Identify which cell holds the provided text, then report its (x, y) central coordinate. 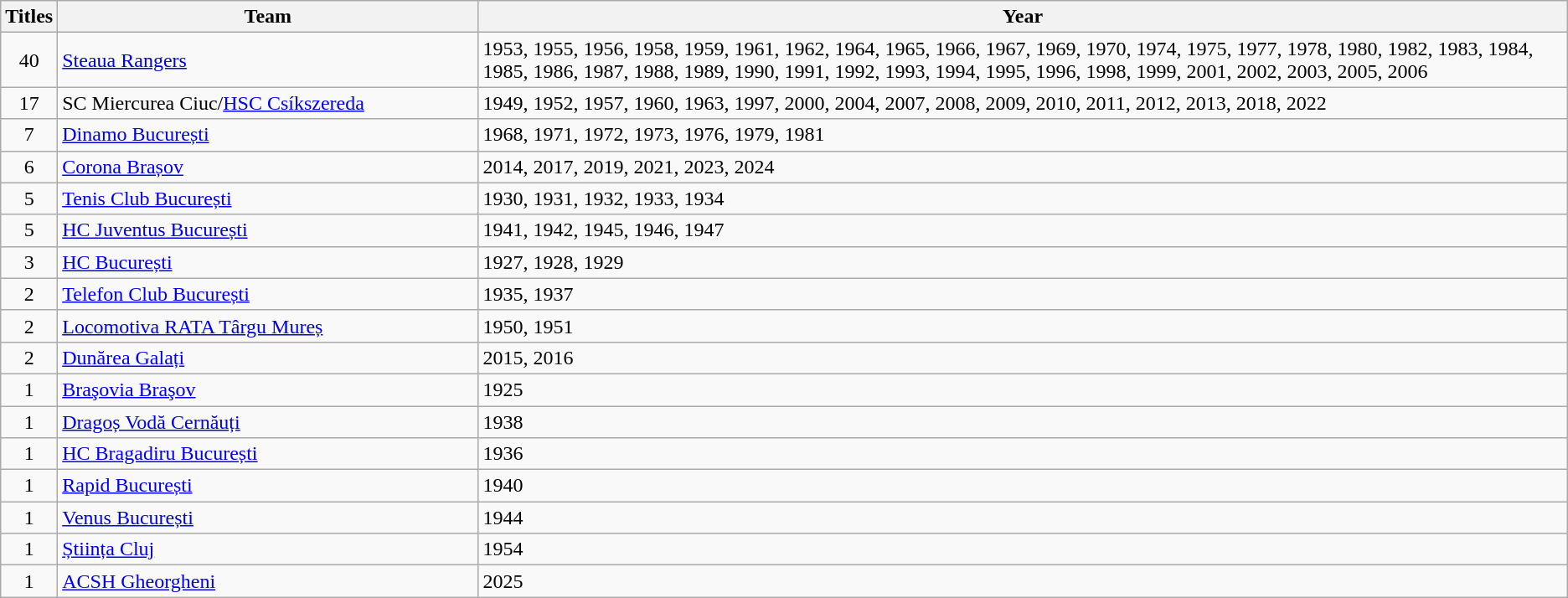
1938 (1023, 421)
3 (29, 262)
Rapid București (268, 486)
Steaua Rangers (268, 60)
SC Miercurea Ciuc/HSC Csíkszereda (268, 103)
HC București (268, 262)
1930, 1931, 1932, 1933, 1934 (1023, 198)
HC Juventus București (268, 230)
1950, 1951 (1023, 326)
Dragoș Vodă Cernăuți (268, 421)
Braşovia Braşov (268, 389)
2015, 2016 (1023, 358)
ACSH Gheorgheni (268, 581)
Tenis Club București (268, 198)
1954 (1023, 549)
1940 (1023, 486)
1936 (1023, 454)
Știința Cluj (268, 549)
1941, 1942, 1945, 1946, 1947 (1023, 230)
1944 (1023, 518)
2025 (1023, 581)
Dinamo București (268, 135)
Locomotiva RATA Târgu Mureș (268, 326)
1935, 1937 (1023, 294)
17 (29, 103)
Venus București (268, 518)
Year (1023, 17)
Telefon Club București (268, 294)
Dunărea Galați (268, 358)
40 (29, 60)
2014, 2017, 2019, 2021, 2023, 2024 (1023, 167)
1949, 1952, 1957, 1960, 1963, 1997, 2000, 2004, 2007, 2008, 2009, 2010, 2011, 2012, 2013, 2018, 2022 (1023, 103)
1968, 1971, 1972, 1973, 1976, 1979, 1981 (1023, 135)
Team (268, 17)
Corona Brașov (268, 167)
Titles (29, 17)
6 (29, 167)
1925 (1023, 389)
1927, 1928, 1929 (1023, 262)
7 (29, 135)
HC Bragadiru București (268, 454)
